Pinpoint the cell where the given text exists, returning its (x, y) midpoint coordinate. 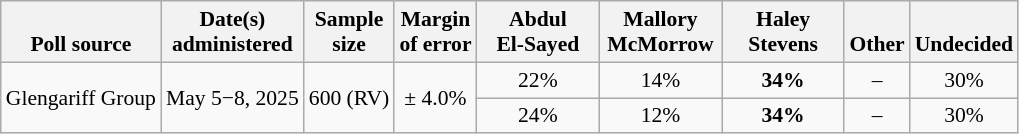
Poll source (81, 32)
14% (660, 80)
Glengariff Group (81, 98)
22% (538, 80)
± 4.0% (435, 98)
600 (RV) (350, 98)
HaleyStevens (784, 32)
Samplesize (350, 32)
AbdulEl-Sayed (538, 32)
12% (660, 116)
Date(s)administered (232, 32)
MalloryMcMorrow (660, 32)
Marginof error (435, 32)
Undecided (964, 32)
24% (538, 116)
May 5−8, 2025 (232, 98)
Other (876, 32)
